Find where the given text appears and provide that cell's center as [X, Y] coordinate. 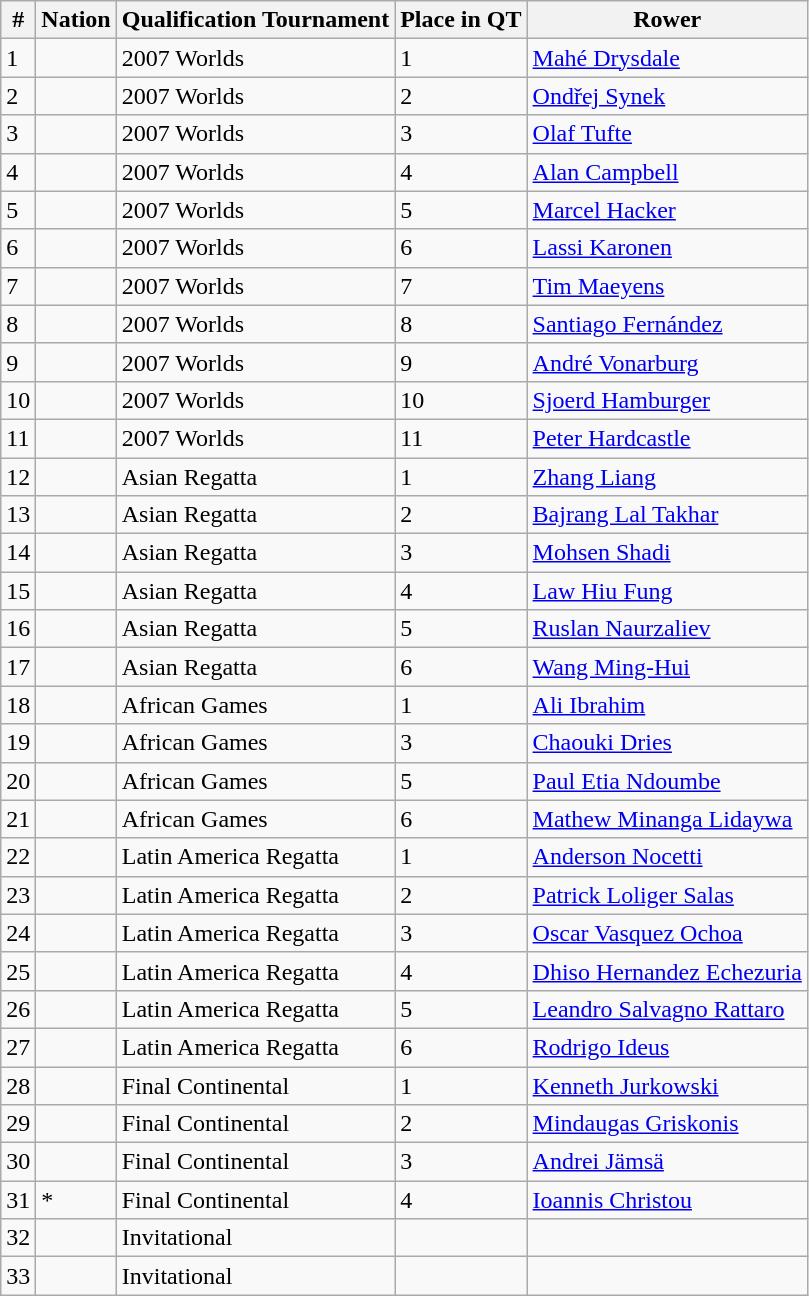
Ruslan Naurzaliev [667, 629]
25 [18, 971]
Mohsen Shadi [667, 553]
Rodrigo Ideus [667, 1047]
Leandro Salvagno Rattaro [667, 1009]
Paul Etia Ndoumbe [667, 781]
23 [18, 895]
32 [18, 1238]
22 [18, 857]
Olaf Tufte [667, 134]
31 [18, 1200]
Mahé Drysdale [667, 58]
Andrei Jämsä [667, 1162]
Ali Ibrahim [667, 705]
15 [18, 591]
Mathew Minanga Lidaywa [667, 819]
Marcel Hacker [667, 210]
Nation [76, 20]
Anderson Nocetti [667, 857]
Bajrang Lal Takhar [667, 515]
Place in QT [461, 20]
Alan Campbell [667, 172]
André Vonarburg [667, 362]
Oscar Vasquez Ochoa [667, 933]
19 [18, 743]
Kenneth Jurkowski [667, 1085]
Ioannis Christou [667, 1200]
28 [18, 1085]
Chaouki Dries [667, 743]
12 [18, 477]
Lassi Karonen [667, 248]
26 [18, 1009]
16 [18, 629]
Peter Hardcastle [667, 438]
Santiago Fernández [667, 324]
18 [18, 705]
Qualification Tournament [255, 20]
27 [18, 1047]
* [76, 1200]
Zhang Liang [667, 477]
33 [18, 1276]
29 [18, 1124]
Ondřej Synek [667, 96]
30 [18, 1162]
13 [18, 515]
Rower [667, 20]
14 [18, 553]
Sjoerd Hamburger [667, 400]
Mindaugas Griskonis [667, 1124]
Wang Ming-Hui [667, 667]
17 [18, 667]
Dhiso Hernandez Echezuria [667, 971]
Tim Maeyens [667, 286]
Patrick Loliger Salas [667, 895]
Law Hiu Fung [667, 591]
# [18, 20]
24 [18, 933]
21 [18, 819]
20 [18, 781]
